Find where the given text appears and provide that cell's center as (x, y) coordinate. 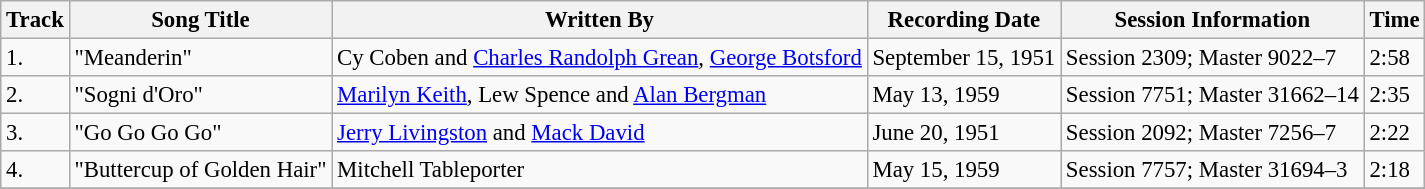
Session 7757; Master 31694–3 (1213, 170)
Marilyn Keith, Lew Spence and Alan Bergman (600, 95)
2:35 (1394, 95)
Song Title (200, 20)
2:58 (1394, 58)
"Sogni d'Oro" (200, 95)
Mitchell Tableporter (600, 170)
2:22 (1394, 133)
Recording Date (964, 20)
2. (35, 95)
May 15, 1959 (964, 170)
Session 7751; Master 31662–14 (1213, 95)
Session 2092; Master 7256–7 (1213, 133)
Track (35, 20)
4. (35, 170)
Jerry Livingston and Mack David (600, 133)
Session 2309; Master 9022–7 (1213, 58)
Cy Coben and Charles Randolph Grean, George Botsford (600, 58)
1. (35, 58)
Time (1394, 20)
"Go Go Go Go" (200, 133)
Session Information (1213, 20)
2:18 (1394, 170)
"Buttercup of Golden Hair" (200, 170)
June 20, 1951 (964, 133)
May 13, 1959 (964, 95)
"Meanderin" (200, 58)
Written By (600, 20)
3. (35, 133)
September 15, 1951 (964, 58)
